Locate the cell with the specified text and output its (X, Y) center coordinate. 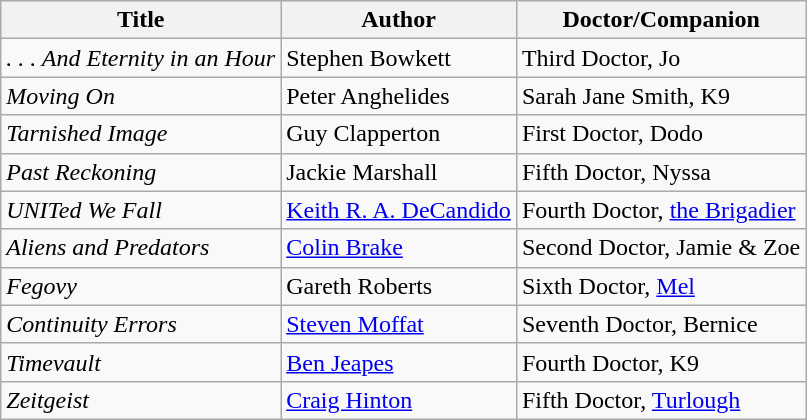
Moving On (141, 96)
Sarah Jane Smith, K9 (660, 96)
Aliens and Predators (141, 248)
Fourth Doctor, K9 (660, 362)
Second Doctor, Jamie & Zoe (660, 248)
Colin Brake (399, 248)
Fourth Doctor, the Brigadier (660, 210)
Stephen Bowkett (399, 58)
Steven Moffat (399, 324)
Third Doctor, Jo (660, 58)
Zeitgeist (141, 400)
Doctor/Companion (660, 20)
Fifth Doctor, Nyssa (660, 172)
Guy Clapperton (399, 134)
UNITed We Fall (141, 210)
Continuity Errors (141, 324)
Gareth Roberts (399, 286)
. . . And Eternity in an Hour (141, 58)
Peter Anghelides (399, 96)
Past Reckoning (141, 172)
Sixth Doctor, Mel (660, 286)
Ben Jeapes (399, 362)
Fegovy (141, 286)
First Doctor, Dodo (660, 134)
Seventh Doctor, Bernice (660, 324)
Author (399, 20)
Fifth Doctor, Turlough (660, 400)
Title (141, 20)
Tarnished Image (141, 134)
Keith R. A. DeCandido (399, 210)
Timevault (141, 362)
Craig Hinton (399, 400)
Jackie Marshall (399, 172)
